Return (x, y) of the center of cell containing provided text 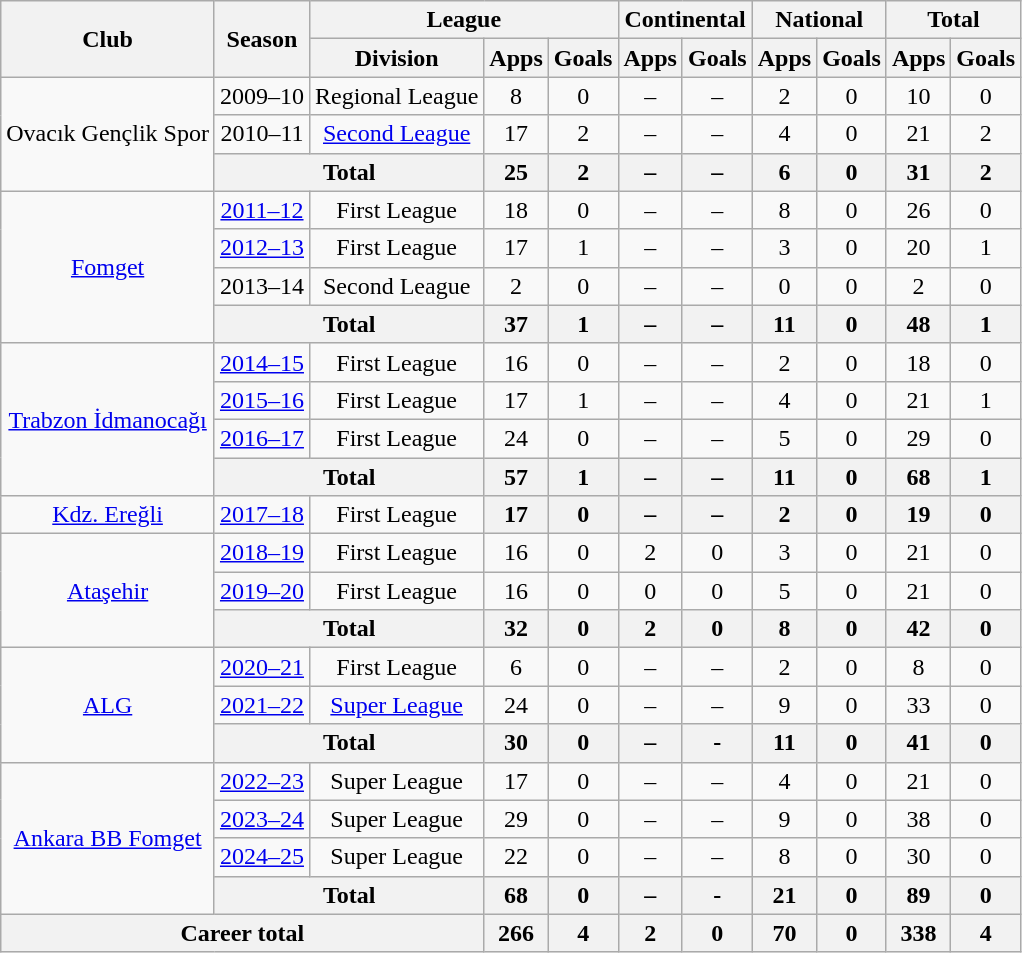
22 (516, 857)
10 (918, 96)
32 (516, 629)
Division (396, 58)
25 (516, 172)
37 (516, 324)
57 (516, 477)
41 (918, 743)
2023–24 (262, 819)
2022–23 (262, 781)
Ovacık Gençlik Spor (108, 134)
38 (918, 819)
26 (918, 210)
Continental (685, 20)
Fomget (108, 267)
2015–16 (262, 400)
19 (918, 515)
2011–12 (262, 210)
89 (918, 895)
48 (918, 324)
2016–17 (262, 438)
League (464, 20)
2019–20 (262, 591)
2018–19 (262, 553)
2020–21 (262, 667)
ALG (108, 705)
2013–14 (262, 286)
Season (262, 39)
20 (918, 248)
2009–10 (262, 96)
Trabzon İdmanocağı (108, 419)
2010–11 (262, 134)
2021–22 (262, 705)
2012–13 (262, 248)
Ankara BB Fomget (108, 838)
2017–18 (262, 515)
Club (108, 39)
31 (918, 172)
2024–25 (262, 857)
338 (918, 933)
National (819, 20)
33 (918, 705)
42 (918, 629)
2014–15 (262, 362)
70 (784, 933)
266 (516, 933)
Kdz. Ereğli (108, 515)
Regional League (396, 96)
Ataşehir (108, 591)
Career total (242, 933)
